Identify which cell holds the provided text, then report its [x, y] central coordinate. 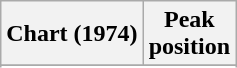
Chart (1974) [72, 34]
Peakposition [189, 34]
